From the cell containing the given text, extract its center point as [X, Y] coordinate. 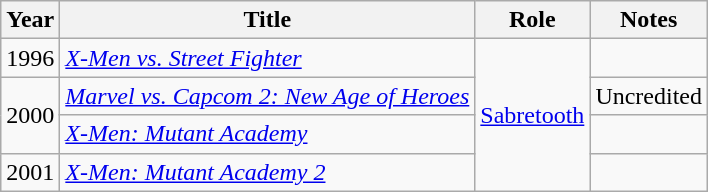
Marvel vs. Capcom 2: New Age of Heroes [268, 96]
X-Men vs. Street Fighter [268, 58]
Title [268, 20]
Sabretooth [532, 115]
2001 [30, 172]
2000 [30, 115]
X-Men: Mutant Academy 2 [268, 172]
Uncredited [649, 96]
X-Men: Mutant Academy [268, 134]
Role [532, 20]
Notes [649, 20]
Year [30, 20]
1996 [30, 58]
